Search for the cell housing the specified text and yield its (x, y) center coordinate. 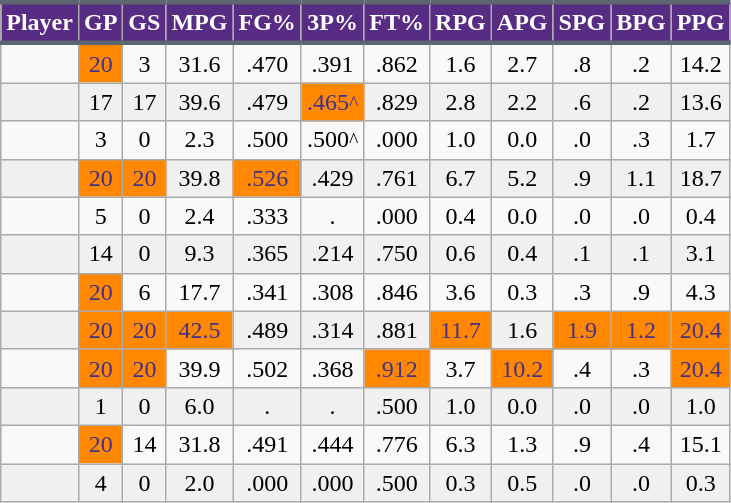
.881 (397, 330)
10.2 (522, 368)
31.6 (200, 63)
.368 (332, 368)
39.9 (200, 368)
2.4 (200, 216)
.761 (397, 178)
APG (522, 22)
13.6 (700, 102)
2.7 (522, 63)
.341 (267, 292)
GS (144, 22)
4.3 (700, 292)
.491 (267, 444)
MPG (200, 22)
1.9 (582, 330)
.391 (332, 63)
15.1 (700, 444)
1.1 (641, 178)
6.3 (461, 444)
6.7 (461, 178)
BPG (641, 22)
1.2 (641, 330)
.314 (332, 330)
11.7 (461, 330)
6 (144, 292)
4 (100, 483)
GP (100, 22)
39.8 (200, 178)
RPG (461, 22)
6.0 (200, 406)
0.5 (522, 483)
.829 (397, 102)
3.7 (461, 368)
.502 (267, 368)
.470 (267, 63)
42.5 (200, 330)
18.7 (700, 178)
2.2 (522, 102)
.750 (397, 254)
.444 (332, 444)
FG% (267, 22)
.479 (267, 102)
2.3 (200, 140)
.6 (582, 102)
2.8 (461, 102)
0.6 (461, 254)
SPG (582, 22)
FT% (397, 22)
.308 (332, 292)
.365 (267, 254)
.776 (397, 444)
Player (40, 22)
3P% (332, 22)
39.6 (200, 102)
.526 (267, 178)
2.0 (200, 483)
.429 (332, 178)
.489 (267, 330)
.912 (397, 368)
3.1 (700, 254)
.500^ (332, 140)
1.3 (522, 444)
3.6 (461, 292)
31.8 (200, 444)
5.2 (522, 178)
.846 (397, 292)
5 (100, 216)
.862 (397, 63)
.333 (267, 216)
1.7 (700, 140)
.8 (582, 63)
1 (100, 406)
9.3 (200, 254)
14.2 (700, 63)
.214 (332, 254)
.465^ (332, 102)
PPG (700, 22)
17.7 (200, 292)
